Extract the (X, Y) coordinate from the center of the cell holding the provided text.  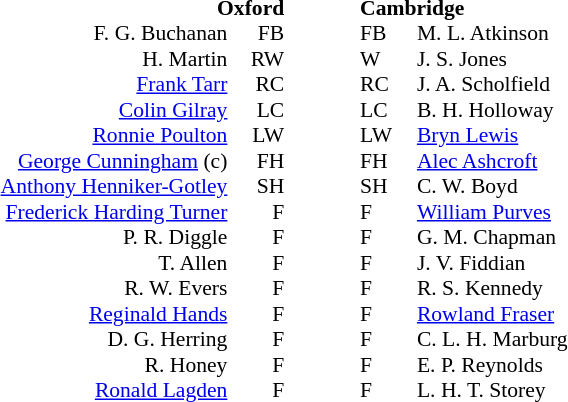
W (388, 59)
RW (256, 59)
